Output the (X, Y) coordinate of the center of the cell containing the given text.  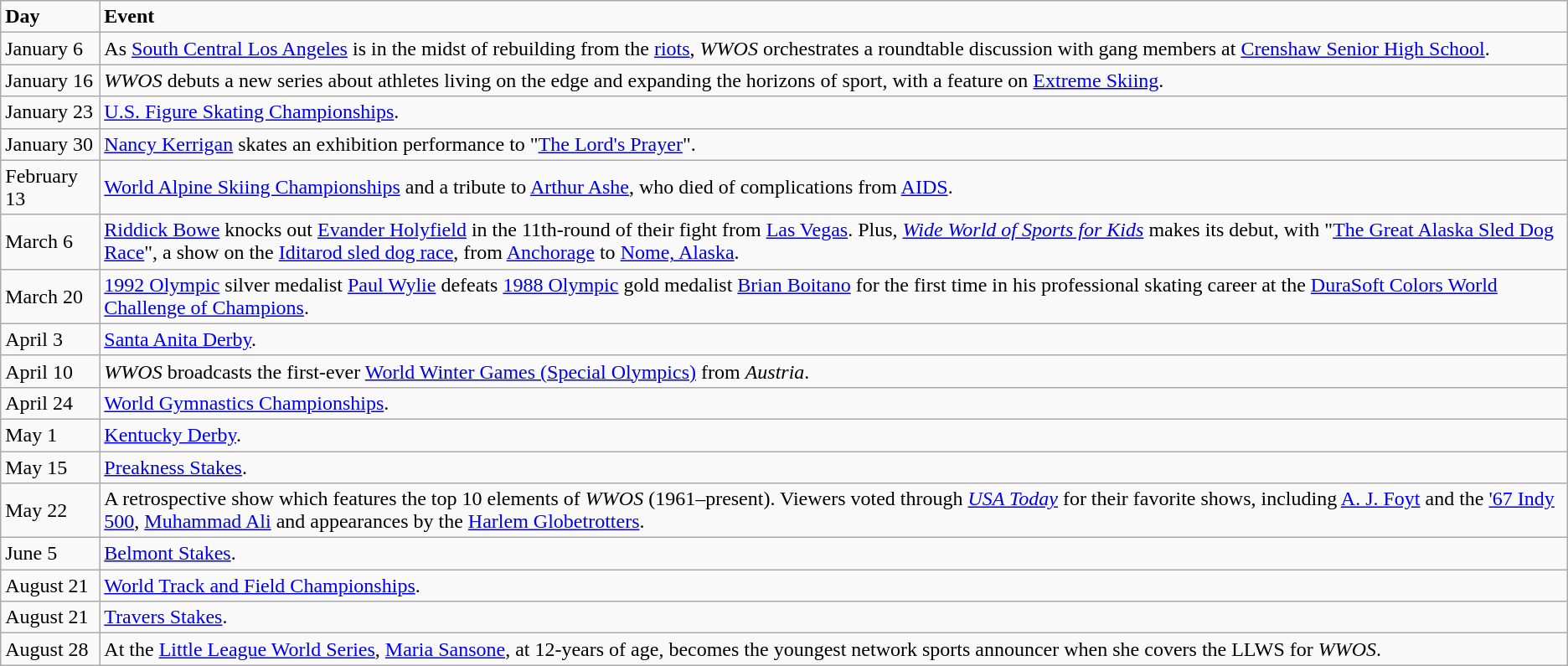
Santa Anita Derby. (833, 339)
Preakness Stakes. (833, 467)
March 6 (50, 241)
Kentucky Derby. (833, 435)
March 20 (50, 297)
January 23 (50, 112)
May 22 (50, 511)
U.S. Figure Skating Championships. (833, 112)
January 30 (50, 144)
Nancy Kerrigan skates an exhibition performance to "The Lord's Prayer". (833, 144)
February 13 (50, 188)
April 3 (50, 339)
June 5 (50, 554)
WWOS debuts a new series about athletes living on the edge and expanding the horizons of sport, with a feature on Extreme Skiing. (833, 80)
August 28 (50, 649)
Event (833, 17)
World Alpine Skiing Championships and a tribute to Arthur Ashe, who died of complications from AIDS. (833, 188)
January 16 (50, 80)
May 1 (50, 435)
Belmont Stakes. (833, 554)
April 10 (50, 371)
Day (50, 17)
WWOS broadcasts the first-ever World Winter Games (Special Olympics) from Austria. (833, 371)
Travers Stakes. (833, 617)
January 6 (50, 49)
World Track and Field Championships. (833, 586)
May 15 (50, 467)
April 24 (50, 403)
World Gymnastics Championships. (833, 403)
